Return the [x, y] coordinate for the center point of the cell that contains the specified text.  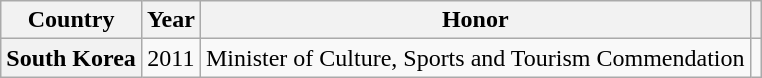
Country [72, 20]
Honor [475, 20]
Minister of Culture, Sports and Tourism Commendation [475, 58]
Year [170, 20]
2011 [170, 58]
South Korea [72, 58]
